Search for the cell housing the specified text and yield its [x, y] center coordinate. 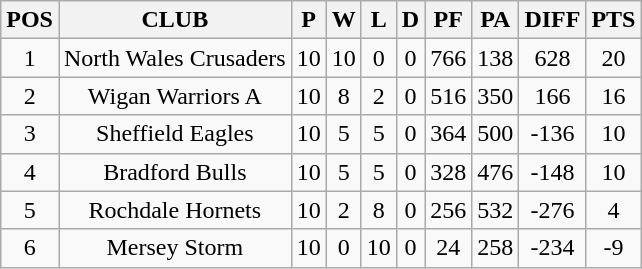
PTS [614, 20]
16 [614, 96]
24 [448, 248]
532 [496, 210]
3 [30, 134]
766 [448, 58]
Wigan Warriors A [174, 96]
256 [448, 210]
-9 [614, 248]
1 [30, 58]
PF [448, 20]
166 [552, 96]
-148 [552, 172]
364 [448, 134]
Bradford Bulls [174, 172]
-234 [552, 248]
628 [552, 58]
-136 [552, 134]
DIFF [552, 20]
258 [496, 248]
L [378, 20]
476 [496, 172]
516 [448, 96]
6 [30, 248]
North Wales Crusaders [174, 58]
Rochdale Hornets [174, 210]
138 [496, 58]
P [308, 20]
350 [496, 96]
D [410, 20]
328 [448, 172]
Mersey Storm [174, 248]
500 [496, 134]
PA [496, 20]
W [344, 20]
-276 [552, 210]
Sheffield Eagles [174, 134]
20 [614, 58]
POS [30, 20]
CLUB [174, 20]
